For the text-containing cell, return its midpoint in (x, y) coordinate format. 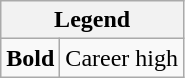
Legend (92, 20)
Career high (122, 58)
Bold (30, 58)
